Output the [X, Y] coordinate of the center of the cell containing the given text.  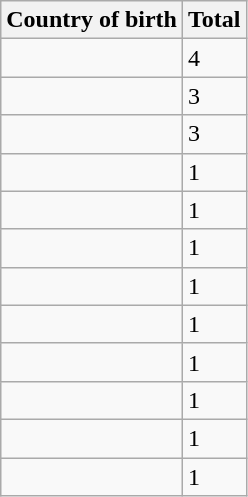
Total [214, 20]
4 [214, 58]
Country of birth [92, 20]
